Output the (x, y) coordinate of the center of the cell containing the given text.  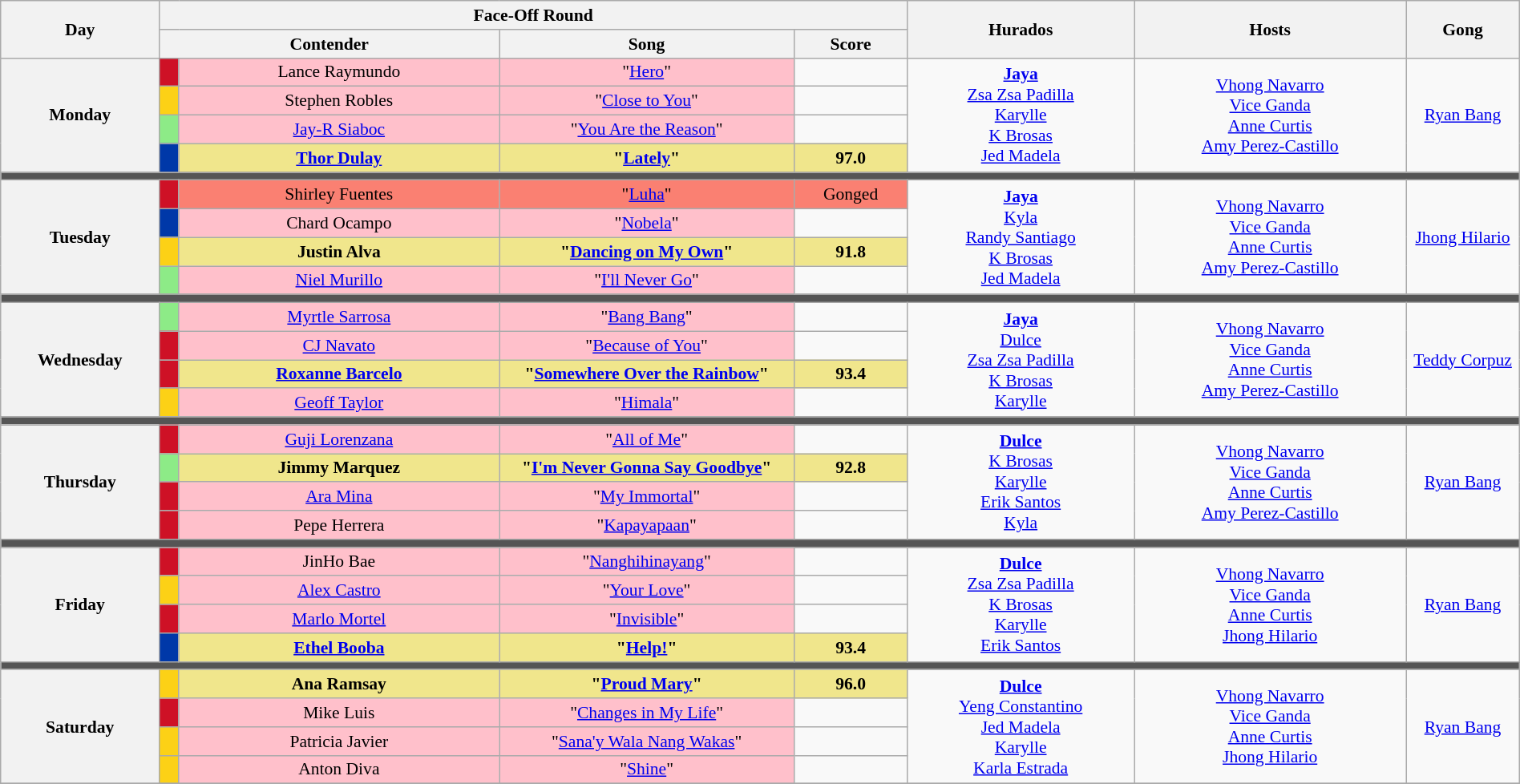
Alex Castro (339, 591)
CJ Navato (339, 346)
Roxanne Barcelo (339, 374)
"Kapayapaan" (647, 525)
Marlo Mortel (339, 619)
"All of Me" (647, 439)
Day (80, 29)
Face-Off Round (534, 15)
Teddy Corpuz (1462, 360)
Jhong Hilario (1462, 237)
"I'll Never Go" (647, 281)
Lance Raymundo (339, 72)
"Nanghihinayang" (647, 562)
"I'm Never Gonna Say Goodbye" (647, 468)
Ethel Booba (339, 648)
Thor Dulay (339, 158)
"Because of You" (647, 346)
Song (647, 44)
"My Immortal" (647, 497)
"Shine" (647, 770)
Monday (80, 115)
"Lately" (647, 158)
Guji Lorenzana (339, 439)
Myrtle Sarrosa (339, 317)
Mike Luis (339, 713)
"Your Love" (647, 591)
Score (850, 44)
JayaZsa Zsa PadillaKarylleK BrosasJed Madela (1021, 115)
"Close to You" (647, 101)
"Himala" (647, 403)
Justin Alva (339, 252)
92.8 (850, 468)
"Nobela" (647, 224)
DulceK BrosasKarylleErik SantosKyla (1021, 482)
Ana Ramsay (339, 685)
Pepe Herrera (339, 525)
JayaKylaRandy SantiagoK BrosasJed Madela (1021, 237)
Shirley Fuentes (339, 195)
97.0 (850, 158)
Thursday (80, 482)
Wednesday (80, 360)
Stephen Robles (339, 101)
Anton Diva (339, 770)
Jay-R Siaboc (339, 130)
"Sana'y Wala Nang Wakas" (647, 742)
"You Are the Reason" (647, 130)
Niel Murillo (339, 281)
Gonged (850, 195)
"Luha" (647, 195)
Gong (1462, 29)
Tuesday (80, 237)
Geoff Taylor (339, 403)
"Changes in My Life" (647, 713)
Patricia Javier (339, 742)
Hurados (1021, 29)
JinHo Bae (339, 562)
Chard Ocampo (339, 224)
"Invisible" (647, 619)
Jimmy Marquez (339, 468)
DulceZsa Zsa PadillaK BrosasKarylleErik Santos (1021, 604)
Hosts (1270, 29)
"Dancing on My Own" (647, 252)
"Proud Mary" (647, 685)
DulceYeng ConstantinoJed MadelaKarylleKarla Estrada (1021, 727)
Saturday (80, 727)
"Help!" (647, 648)
96.0 (850, 685)
"Somewhere Over the Rainbow" (647, 374)
91.8 (850, 252)
"Hero" (647, 72)
"Bang Bang" (647, 317)
Friday (80, 604)
Contender (329, 44)
JayaDulceZsa Zsa PadillaK BrosasKarylle (1021, 360)
Ara Mina (339, 497)
